Identify which cell holds the provided text, then report its (X, Y) central coordinate. 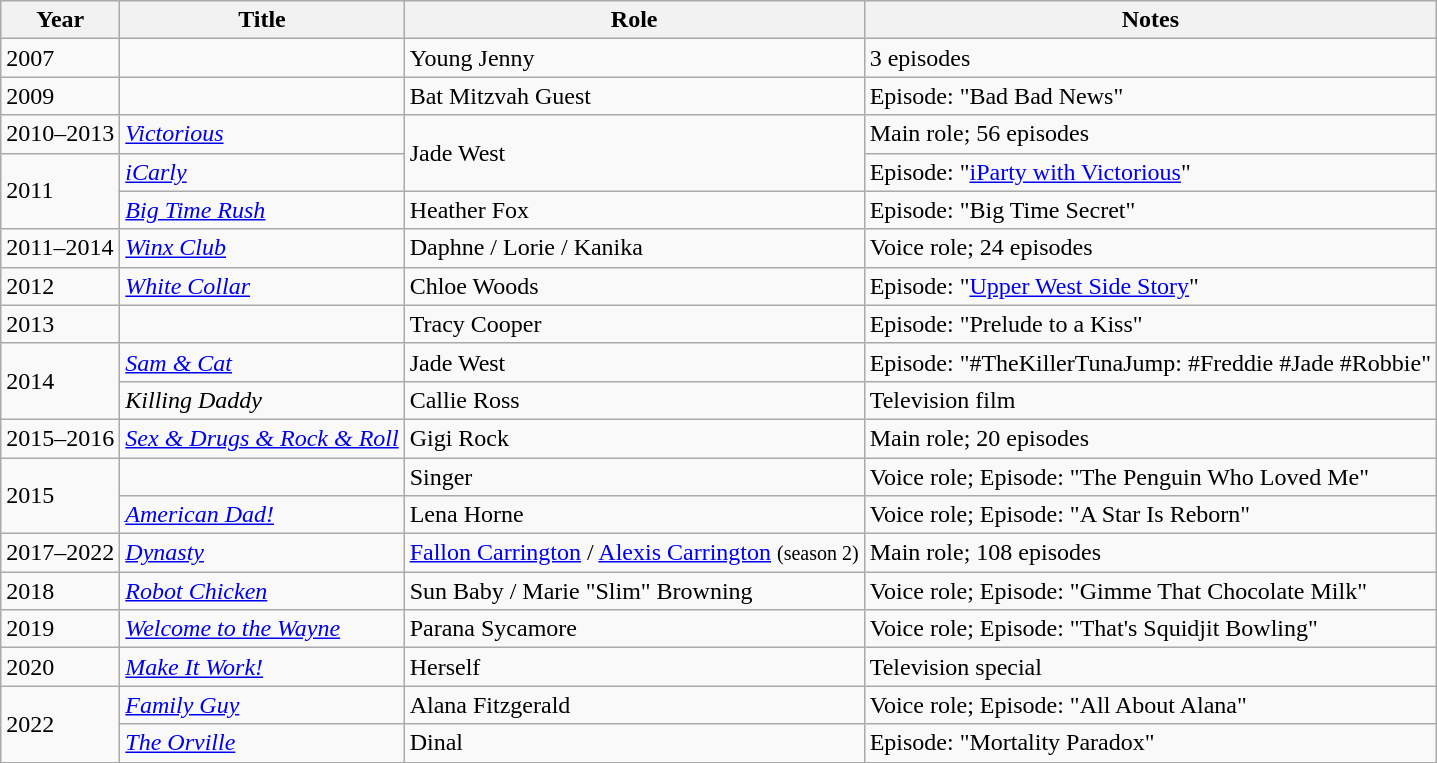
Fallon Carrington / Alexis Carrington (season 2) (634, 553)
2011 (60, 191)
The Orville (262, 743)
Episode: "Bad Bad News" (1150, 96)
Parana Sycamore (634, 629)
2018 (60, 591)
2009 (60, 96)
2010–2013 (60, 134)
2013 (60, 324)
iCarly (262, 172)
Herself (634, 667)
Bat Mitzvah Guest (634, 96)
Lena Horne (634, 515)
Big Time Rush (262, 210)
Main role; 56 episodes (1150, 134)
Family Guy (262, 705)
Dynasty (262, 553)
2019 (60, 629)
American Dad! (262, 515)
Chloe Woods (634, 286)
Episode: "Big Time Secret" (1150, 210)
Voice role; Episode: "Gimme That Chocolate Milk" (1150, 591)
2014 (60, 381)
3 episodes (1150, 58)
Voice role; Episode: "That's Squidjit Bowling" (1150, 629)
Episode: "iParty with Victorious" (1150, 172)
Main role; 108 episodes (1150, 553)
2012 (60, 286)
Voice role; Episode: "A Star Is Reborn" (1150, 515)
Alana Fitzgerald (634, 705)
Television film (1150, 400)
Voice role; 24 episodes (1150, 248)
Callie Ross (634, 400)
2020 (60, 667)
Episode: "#TheKillerTunaJump: #Freddie #Jade #Robbie" (1150, 362)
Notes (1150, 20)
Young Jenny (634, 58)
White Collar (262, 286)
Dinal (634, 743)
Gigi Rock (634, 438)
Make It Work! (262, 667)
2015–2016 (60, 438)
Victorious (262, 134)
Heather Fox (634, 210)
Daphne / Lorie / Kanika (634, 248)
Episode: "Prelude to a Kiss" (1150, 324)
2015 (60, 496)
Sun Baby / Marie "Slim" Browning (634, 591)
Role (634, 20)
2017–2022 (60, 553)
Winx Club (262, 248)
2007 (60, 58)
Singer (634, 477)
Robot Chicken (262, 591)
2011–2014 (60, 248)
Main role; 20 episodes (1150, 438)
Sam & Cat (262, 362)
Episode: "Mortality Paradox" (1150, 743)
Tracy Cooper (634, 324)
Year (60, 20)
Voice role; Episode: "All About Alana" (1150, 705)
Welcome to the Wayne (262, 629)
Title (262, 20)
Sex & Drugs & Rock & Roll (262, 438)
Killing Daddy (262, 400)
2022 (60, 724)
Voice role; Episode: "The Penguin Who Loved Me" (1150, 477)
Television special (1150, 667)
Episode: "Upper West Side Story" (1150, 286)
